Identify which cell holds the provided text, then report its [X, Y] central coordinate. 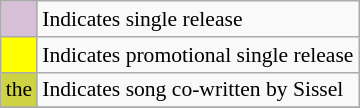
Indicates song co-written by Sissel [198, 90]
the [20, 90]
Indicates single release [198, 19]
Indicates promotional single release [198, 55]
